Identify which cell holds the provided text, then report its (x, y) central coordinate. 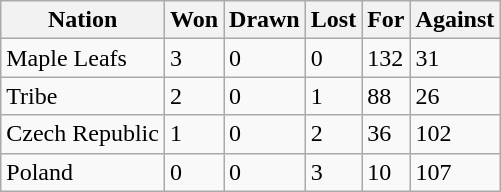
102 (455, 134)
31 (455, 58)
Drawn (265, 20)
Tribe (83, 96)
Czech Republic (83, 134)
10 (386, 172)
Against (455, 20)
26 (455, 96)
88 (386, 96)
Nation (83, 20)
Won (194, 20)
132 (386, 58)
Poland (83, 172)
For (386, 20)
36 (386, 134)
Lost (333, 20)
107 (455, 172)
Maple Leafs (83, 58)
